Identify which cell holds the provided text, then report its (X, Y) central coordinate. 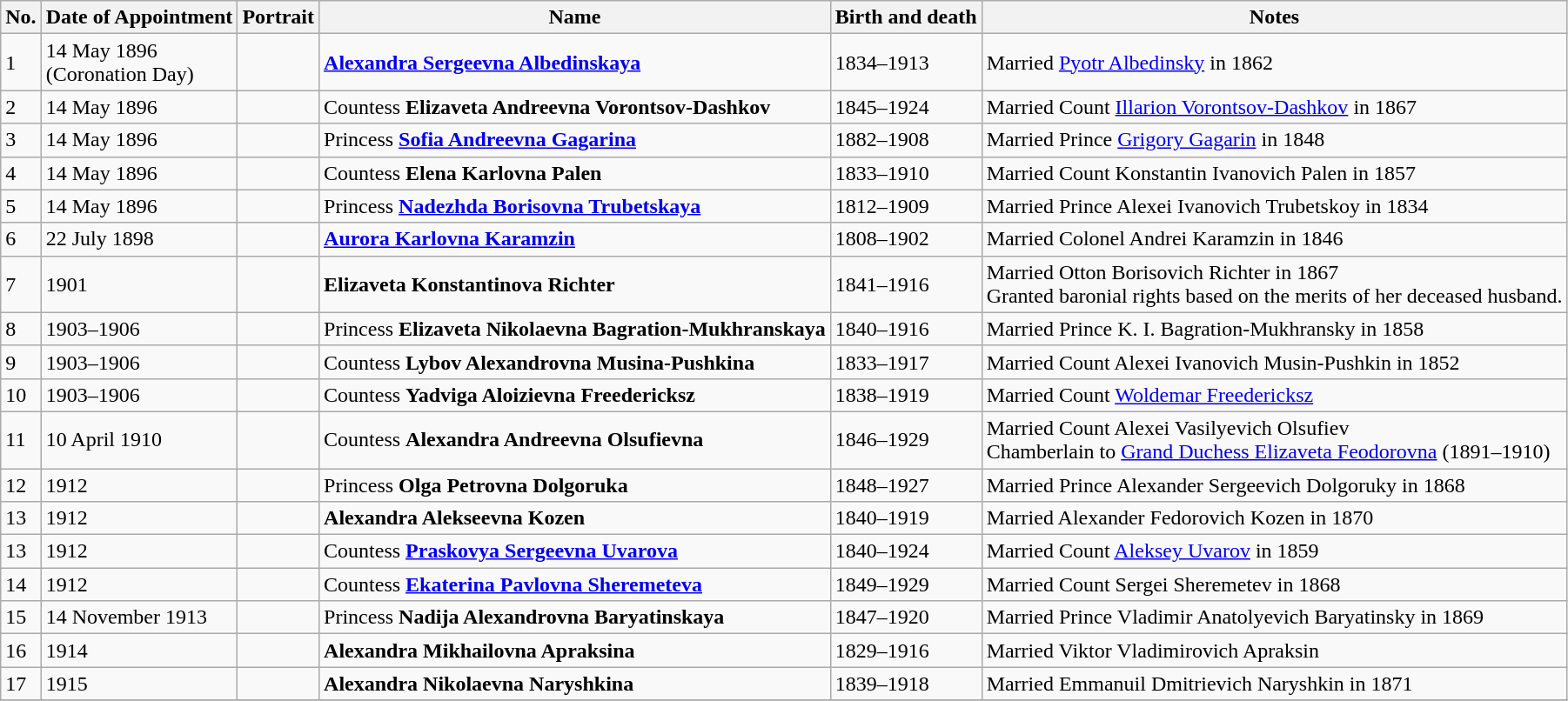
11 (21, 440)
Married Colonel Andrei Karamzin in 1846 (1274, 239)
7 (21, 284)
1847–1920 (906, 618)
1915 (139, 684)
17 (21, 684)
Married Prince Grigory Gagarin in 1848 (1274, 140)
1901 (139, 284)
1845–1924 (906, 107)
Countess Alexandra Andreevna Olsufievna (575, 440)
Married Count Alexei Ivanovich Musin-Pushkin in 1852 (1274, 362)
14 (21, 584)
Alexandra Alekseevna Kozen (575, 518)
1849–1929 (906, 584)
10 (21, 395)
Countess Elizaveta Andreevna Vorontsov-Dashkov (575, 107)
14 May 1896(Coronation Day) (139, 63)
1914 (139, 651)
Married Count Illarion Vorontsov-Dashkov in 1867 (1274, 107)
No. (21, 17)
Princess Nadezhda Borisovna Trubetskaya (575, 206)
Countess Praskovya Sergeevna Uvarova (575, 551)
Married Count Alexei Vasilyevich OlsufievChamberlain to Grand Duchess Elizaveta Feodorovna (1891–1910) (1274, 440)
1840–1919 (906, 518)
Birth and death (906, 17)
Princess Sofia Andreevna Gagarina (575, 140)
1846–1929 (906, 440)
1838–1919 (906, 395)
1839–1918 (906, 684)
1833–1910 (906, 173)
Countess Ekaterina Pavlovna Sheremeteva (575, 584)
1829–1916 (906, 651)
Married Otton Borisovich Richter in 1867Granted baronial rights based on the merits of her deceased husband. (1274, 284)
Married Emmanuil Dmitrievich Naryshkin in 1871 (1274, 684)
1812–1909 (906, 206)
Countess Elena Karlovna Palen (575, 173)
Married Prince Vladimir Anatolyevich Baryatinsky in 1869 (1274, 618)
Name (575, 17)
10 April 1910 (139, 440)
Date of Appointment (139, 17)
Married Alexander Fedorovich Kozen in 1870 (1274, 518)
4 (21, 173)
1834–1913 (906, 63)
Alexandra Mikhailovna Apraksina (575, 651)
Alexandra Nikolaevna Naryshkina (575, 684)
Married Prince K. I. Bagration-Mukhransky in 1858 (1274, 329)
Married Prince Alexander Sergeevich Dolgoruky in 1868 (1274, 484)
Elizaveta Konstantinova Richter (575, 284)
1833–1917 (906, 362)
8 (21, 329)
Notes (1274, 17)
Married Viktor Vladimirovich Apraksin (1274, 651)
Princess Nadija Alexandrovna Baryatinskaya (575, 618)
1848–1927 (906, 484)
Countess Yadviga Aloizievna Freedericksz (575, 395)
22 July 1898 (139, 239)
Married Prince Alexei Ivanovich Trubetskoy in 1834 (1274, 206)
1882–1908 (906, 140)
Portrait (278, 17)
Princess Elizaveta Nikolaevna Bagration-Mukhranskaya (575, 329)
Alexandra Sergeevna Albedinskaya (575, 63)
1841–1916 (906, 284)
1840–1924 (906, 551)
Married Count Sergei Sheremetev in 1868 (1274, 584)
Princess Olga Petrovna Dolgoruka (575, 484)
12 (21, 484)
9 (21, 362)
2 (21, 107)
1808–1902 (906, 239)
16 (21, 651)
Countess Lybov Alexandrovna Musina-Pushkina (575, 362)
1840–1916 (906, 329)
Married Pyotr Albedinsky in 1862 (1274, 63)
15 (21, 618)
14 November 1913 (139, 618)
Married Count Woldemar Freedericksz (1274, 395)
5 (21, 206)
Married Count Konstantin Ivanovich Palen in 1857 (1274, 173)
Married Count Aleksey Uvarov in 1859 (1274, 551)
Aurora Karlovna Karamzin (575, 239)
1 (21, 63)
3 (21, 140)
6 (21, 239)
